Output the [x, y] coordinate of the center of the cell containing the given text.  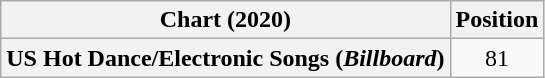
81 [497, 58]
Position [497, 20]
US Hot Dance/Electronic Songs (Billboard) [226, 58]
Chart (2020) [226, 20]
